Find where the given text appears and provide that cell's center as [X, Y] coordinate. 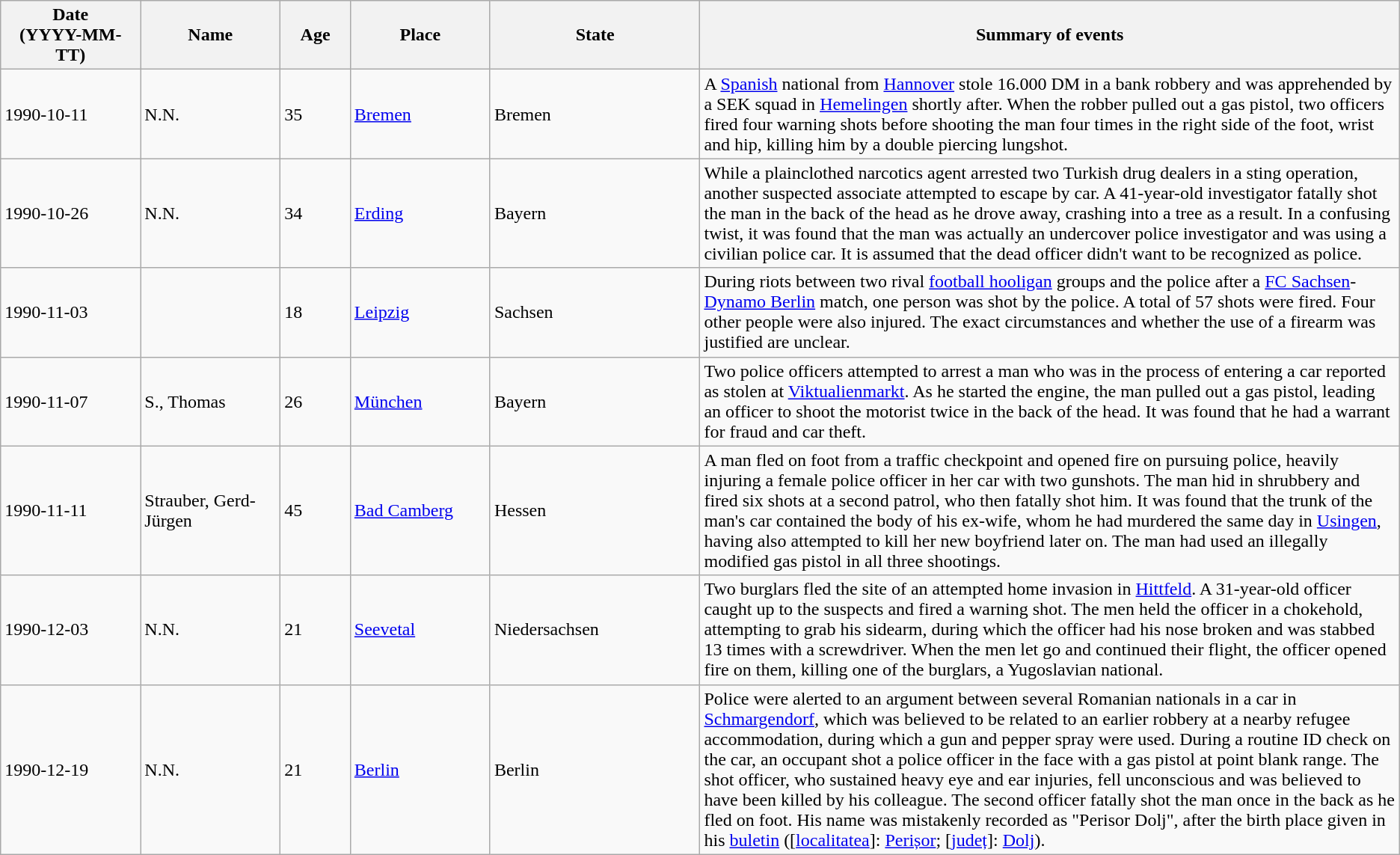
State [595, 35]
Hessen [595, 510]
1990-12-19 [70, 769]
Bad Camberg [420, 510]
1990-12-03 [70, 630]
45 [316, 510]
Age [316, 35]
Sachsen [595, 313]
26 [316, 401]
Seevetal [420, 630]
Summary of events [1050, 35]
Strauber, Gerd-Jürgen [211, 510]
Name [211, 35]
1990-11-03 [70, 313]
Date(YYYY-MM-TT) [70, 35]
München [420, 401]
Niedersachsen [595, 630]
1990-10-11 [70, 114]
18 [316, 313]
35 [316, 114]
Place [420, 35]
Leipzig [420, 313]
S., Thomas [211, 401]
1990-10-26 [70, 213]
1990-11-07 [70, 401]
1990-11-11 [70, 510]
Erding [420, 213]
34 [316, 213]
